Find where the given text appears and provide that cell's center as [x, y] coordinate. 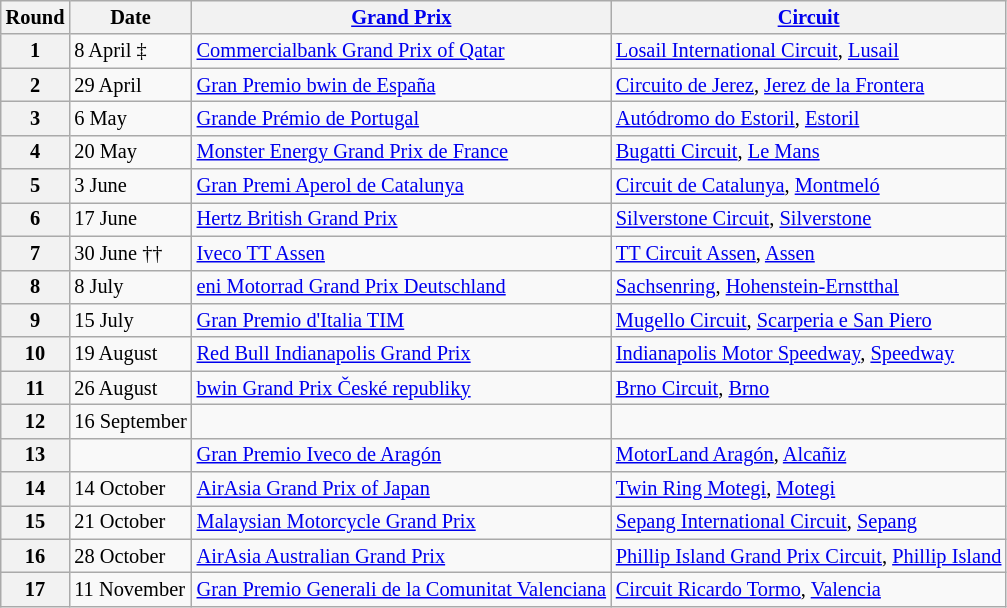
Gran Premio Generali de la Comunitat Valenciana [402, 589]
17 June [130, 219]
Commercialbank Grand Prix of Qatar [402, 51]
Grande Prémio de Portugal [402, 118]
Gran Premio d'Italia TIM [402, 320]
Circuit [808, 17]
Gran Premio Iveco de Aragón [402, 455]
26 August [130, 388]
20 May [130, 152]
6 May [130, 118]
2 [36, 85]
Monster Energy Grand Prix de France [402, 152]
30 June †† [130, 253]
Phillip Island Grand Prix Circuit, Phillip Island [808, 556]
Circuit Ricardo Tormo, Valencia [808, 589]
15 [36, 522]
Gran Premio bwin de España [402, 85]
Twin Ring Motegi, Motegi [808, 489]
28 October [130, 556]
10 [36, 354]
Sachsenring, Hohenstein-Ernstthal [808, 287]
Round [36, 17]
Circuit de Catalunya, Montmeló [808, 186]
14 [36, 489]
Malaysian Motorcycle Grand Prix [402, 522]
Sepang International Circuit, Sepang [808, 522]
12 [36, 421]
16 September [130, 421]
9 [36, 320]
14 October [130, 489]
Grand Prix [402, 17]
4 [36, 152]
29 April [130, 85]
Indianapolis Motor Speedway, Speedway [808, 354]
Hertz British Grand Prix [402, 219]
16 [36, 556]
13 [36, 455]
11 November [130, 589]
TT Circuit Assen, Assen [808, 253]
5 [36, 186]
3 June [130, 186]
Circuito de Jerez, Jerez de la Frontera [808, 85]
21 October [130, 522]
19 August [130, 354]
Silverstone Circuit, Silverstone [808, 219]
8 [36, 287]
6 [36, 219]
Brno Circuit, Brno [808, 388]
Autódromo do Estoril, Estoril [808, 118]
Iveco TT Assen [402, 253]
1 [36, 51]
17 [36, 589]
AirAsia Grand Prix of Japan [402, 489]
Red Bull Indianapolis Grand Prix [402, 354]
Gran Premi Aperol de Catalunya [402, 186]
Mugello Circuit, Scarperia e San Piero [808, 320]
Date [130, 17]
15 July [130, 320]
Bugatti Circuit, Le Mans [808, 152]
8 July [130, 287]
11 [36, 388]
MotorLand Aragón, Alcañiz [808, 455]
eni Motorrad Grand Prix Deutschland [402, 287]
bwin Grand Prix České republiky [402, 388]
Losail International Circuit, Lusail [808, 51]
8 April ‡ [130, 51]
7 [36, 253]
AirAsia Australian Grand Prix [402, 556]
3 [36, 118]
